Identify which cell holds the provided text, then report its [X, Y] central coordinate. 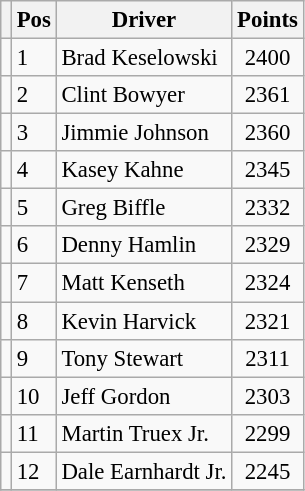
Greg Biffle [144, 208]
6 [34, 245]
Dale Earnhardt Jr. [144, 471]
2332 [268, 208]
2361 [268, 95]
Kevin Harvick [144, 321]
Brad Keselowski [144, 58]
2345 [268, 170]
Driver [144, 20]
2360 [268, 133]
2245 [268, 471]
Kasey Kahne [144, 170]
Martin Truex Jr. [144, 433]
Jimmie Johnson [144, 133]
9 [34, 358]
10 [34, 396]
Points [268, 20]
Pos [34, 20]
2324 [268, 283]
8 [34, 321]
2299 [268, 433]
2400 [268, 58]
2329 [268, 245]
Clint Bowyer [144, 95]
2311 [268, 358]
Tony Stewart [144, 358]
4 [34, 170]
2321 [268, 321]
3 [34, 133]
12 [34, 471]
7 [34, 283]
1 [34, 58]
5 [34, 208]
Denny Hamlin [144, 245]
Matt Kenseth [144, 283]
Jeff Gordon [144, 396]
2 [34, 95]
2303 [268, 396]
11 [34, 433]
